Output the [x, y] coordinate of the center of the cell containing the given text.  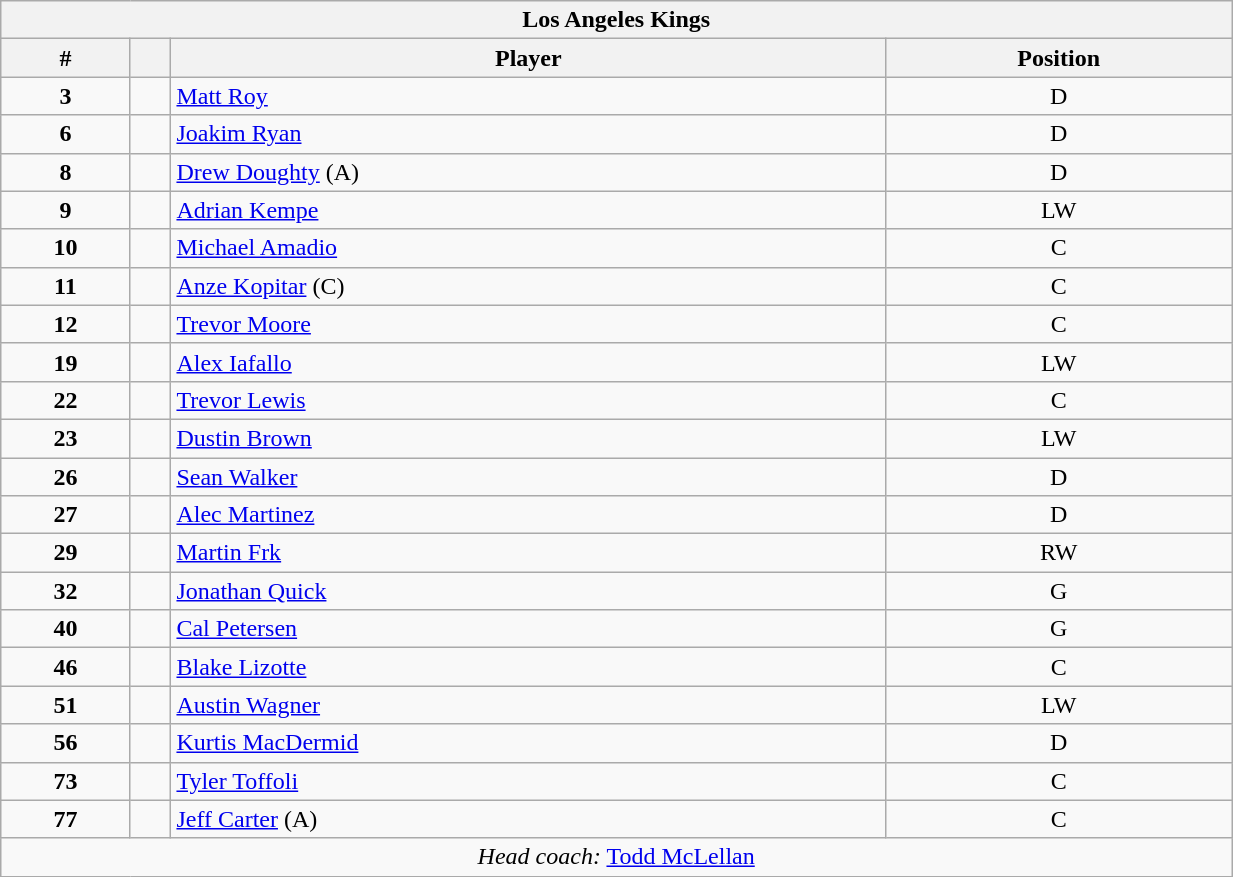
Anze Kopitar (C) [528, 286]
27 [66, 515]
56 [66, 743]
Alec Martinez [528, 515]
Jonathan Quick [528, 591]
Adrian Kempe [528, 210]
23 [66, 438]
Sean Walker [528, 477]
Michael Amadio [528, 248]
Blake Lizotte [528, 667]
77 [66, 819]
Alex Iafallo [528, 362]
19 [66, 362]
40 [66, 629]
Position [1059, 58]
3 [66, 96]
46 [66, 667]
Cal Petersen [528, 629]
Matt Roy [528, 96]
Kurtis MacDermid [528, 743]
Drew Doughty (A) [528, 172]
Player [528, 58]
26 [66, 477]
8 [66, 172]
11 [66, 286]
Trevor Lewis [528, 400]
12 [66, 324]
Martin Frk [528, 553]
Trevor Moore [528, 324]
Austin Wagner [528, 705]
10 [66, 248]
# [66, 58]
Los Angeles Kings [616, 20]
32 [66, 591]
Dustin Brown [528, 438]
Tyler Toffoli [528, 781]
51 [66, 705]
Joakim Ryan [528, 134]
Head coach: Todd McLellan [616, 857]
9 [66, 210]
29 [66, 553]
22 [66, 400]
Jeff Carter (A) [528, 819]
6 [66, 134]
73 [66, 781]
RW [1059, 553]
